For the text-containing cell, return its midpoint in (x, y) coordinate format. 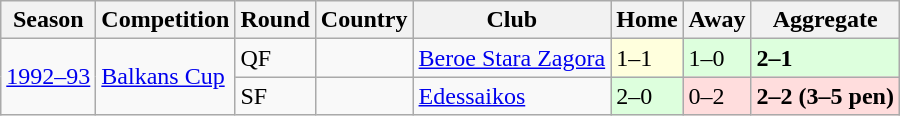
2–0 (647, 96)
Competition (166, 20)
QF (275, 58)
Round (275, 20)
2–1 (825, 58)
Beroe Stara Zagora (512, 58)
Balkans Cup (166, 77)
1–0 (717, 58)
Country (364, 20)
Home (647, 20)
1992–93 (48, 77)
Away (717, 20)
Season (48, 20)
1–1 (647, 58)
Aggregate (825, 20)
2–2 (3–5 pen) (825, 96)
Club (512, 20)
SF (275, 96)
0–2 (717, 96)
Edessaikos (512, 96)
